Search for the cell housing the specified text and yield its (x, y) center coordinate. 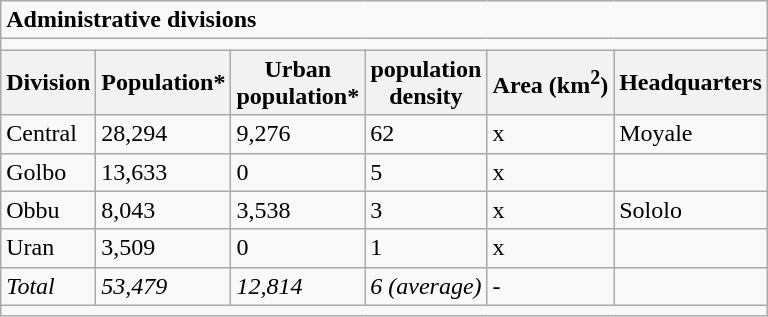
28,294 (164, 134)
Moyale (691, 134)
Division (48, 82)
Population* (164, 82)
8,043 (164, 210)
5 (426, 172)
- (550, 286)
53,479 (164, 286)
6 (average) (426, 286)
Area (km2) (550, 82)
Headquarters (691, 82)
Urban population* (298, 82)
12,814 (298, 286)
Golbo (48, 172)
Central (48, 134)
Total (48, 286)
13,633 (164, 172)
Uran (48, 248)
62 (426, 134)
population density (426, 82)
3,509 (164, 248)
9,276 (298, 134)
Administrative divisions (384, 20)
Sololo (691, 210)
1 (426, 248)
Obbu (48, 210)
3,538 (298, 210)
3 (426, 210)
